Find where the given text appears and provide that cell's center as [X, Y] coordinate. 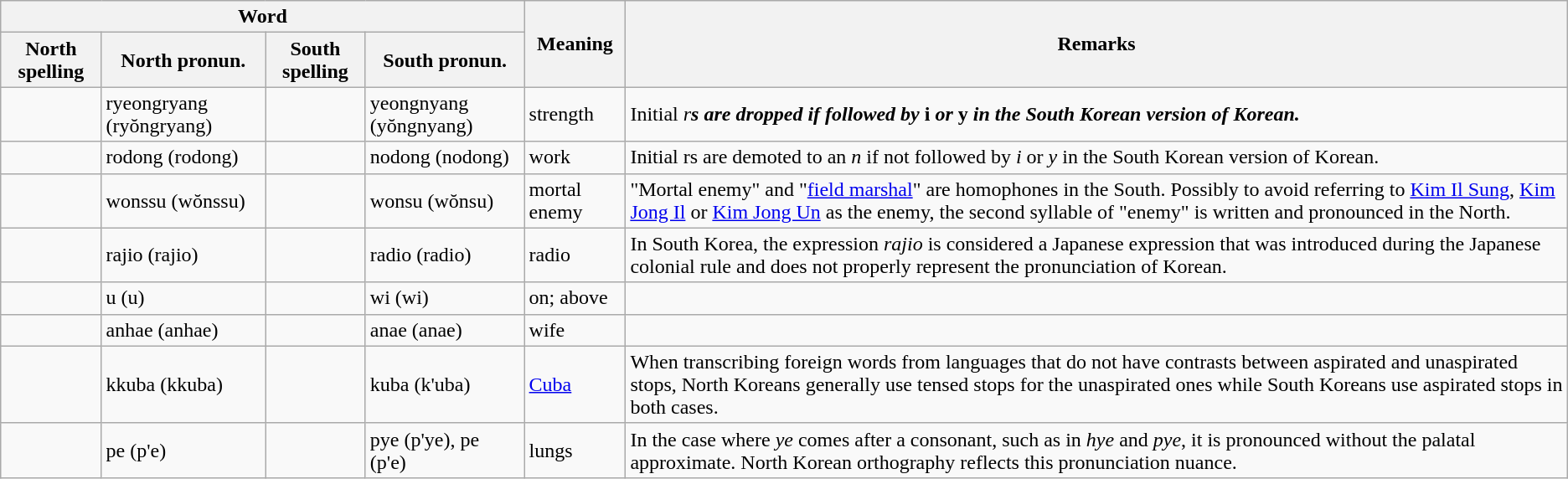
nodong (nodong) [445, 157]
North pronun. [183, 60]
kkuba (kkuba) [183, 384]
on; above [575, 298]
yeongnyang (yŏngnyang) [445, 114]
Remarks [1096, 44]
wi (wi) [445, 298]
kuba (k'uba) [445, 384]
lungs [575, 451]
ryeongryang (ryŏngryang) [183, 114]
South pronun. [445, 60]
rodong (rodong) [183, 157]
wonsu (wŏnsu) [445, 201]
Initial rs are dropped if followed by i or y in the South Korean version of Korean. [1096, 114]
anhae (anhae) [183, 330]
radio [575, 255]
pye (p'ye), pe (p'e) [445, 451]
Word [263, 17]
u (u) [183, 298]
North spelling [51, 60]
strength [575, 114]
work [575, 157]
South spelling [316, 60]
Initial rs are demoted to an n if not followed by i or y in the South Korean version of Korean. [1096, 157]
pe (p'e) [183, 451]
mortal enemy [575, 201]
rajio (rajio) [183, 255]
Meaning [575, 44]
wonssu (wŏnssu) [183, 201]
Cuba [575, 384]
anae (anae) [445, 330]
radio (radio) [445, 255]
wife [575, 330]
